Pinpoint the cell where the given text exists, returning its [X, Y] midpoint coordinate. 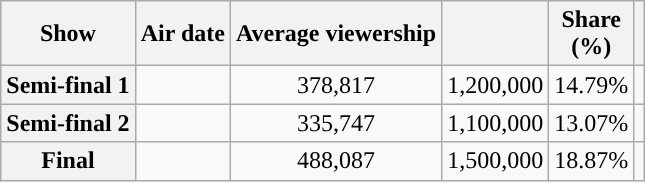
1,100,000 [496, 123]
Average viewership [336, 34]
Semi-final 1 [68, 85]
335,747 [336, 123]
1,500,000 [496, 161]
Show [68, 34]
Share(%) [592, 34]
Air date [182, 34]
13.07% [592, 123]
378,817 [336, 85]
14.79% [592, 85]
Final [68, 161]
1,200,000 [496, 85]
18.87% [592, 161]
488,087 [336, 161]
Semi-final 2 [68, 123]
